Find where the given text appears and provide that cell's center as (x, y) coordinate. 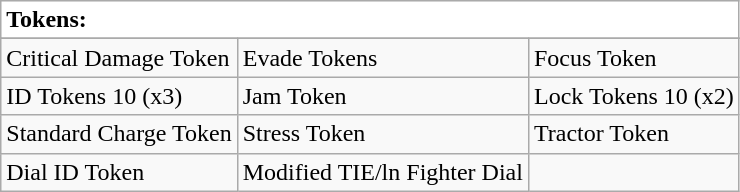
Jam Token (382, 96)
Tokens: (370, 20)
Evade Tokens (382, 58)
Modified TIE/ln Fighter Dial (382, 172)
Focus Token (634, 58)
Standard Charge Token (119, 134)
ID Tokens 10 (x3) (119, 96)
Lock Tokens 10 (x2) (634, 96)
Critical Damage Token (119, 58)
Stress Token (382, 134)
Dial ID Token (119, 172)
Tractor Token (634, 134)
